Search for the cell housing the specified text and yield its [x, y] center coordinate. 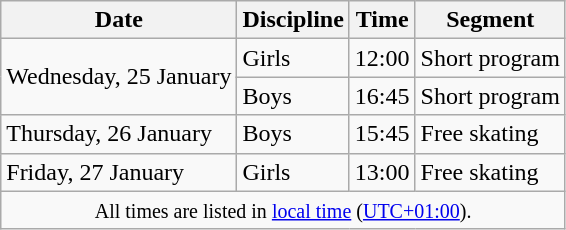
Segment [490, 20]
Friday, 27 January [119, 172]
Date [119, 20]
All times are listed in local time (UTC+01:00). [284, 210]
16:45 [382, 96]
15:45 [382, 134]
Time [382, 20]
12:00 [382, 58]
Discipline [293, 20]
Thursday, 26 January [119, 134]
13:00 [382, 172]
Wednesday, 25 January [119, 77]
